Determine the (x, y) coordinate at the center of the cell enclosing the given text.  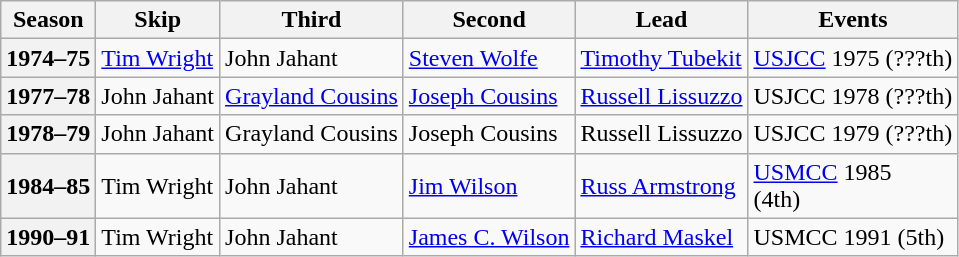
USMCC 1985 (4th) (853, 186)
1990–91 (48, 237)
Richard Maskel (662, 237)
Skip (158, 20)
Lead (662, 20)
1978–79 (48, 134)
Second (489, 20)
1974–75 (48, 58)
USMCC 1991 (5th) (853, 237)
Russ Armstrong (662, 186)
1984–85 (48, 186)
Events (853, 20)
1977–78 (48, 96)
Steven Wolfe (489, 58)
USJCC 1979 (???th) (853, 134)
Jim Wilson (489, 186)
Season (48, 20)
James C. Wilson (489, 237)
USJCC 1978 (???th) (853, 96)
Third (312, 20)
Timothy Tubekit (662, 58)
USJCC 1975 (???th) (853, 58)
